Capture the cell that displays the provided text and extract its (X, Y) central coordinate. 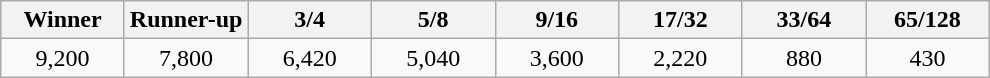
Runner-up (186, 20)
880 (804, 58)
6,420 (310, 58)
5,040 (433, 58)
9,200 (63, 58)
2,220 (681, 58)
33/64 (804, 20)
65/128 (928, 20)
3/4 (310, 20)
Winner (63, 20)
430 (928, 58)
17/32 (681, 20)
7,800 (186, 58)
9/16 (557, 20)
5/8 (433, 20)
3,600 (557, 58)
